Return (x, y) of the center of cell containing provided text 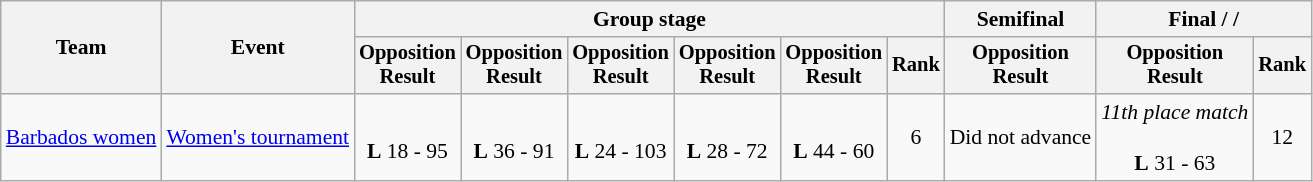
L 18 - 95 (408, 138)
Did not advance (1021, 138)
L 24 - 103 (620, 138)
Semifinal (1021, 19)
6 (916, 138)
L 28 - 72 (728, 138)
Event (258, 48)
Group stage (650, 19)
Women's tournament (258, 138)
Final / / (1204, 19)
L 36 - 91 (514, 138)
L 44 - 60 (834, 138)
11th place matchL 31 - 63 (1174, 138)
Team (82, 48)
12 (1282, 138)
Barbados women (82, 138)
